Search for the cell housing the specified text and yield its (X, Y) center coordinate. 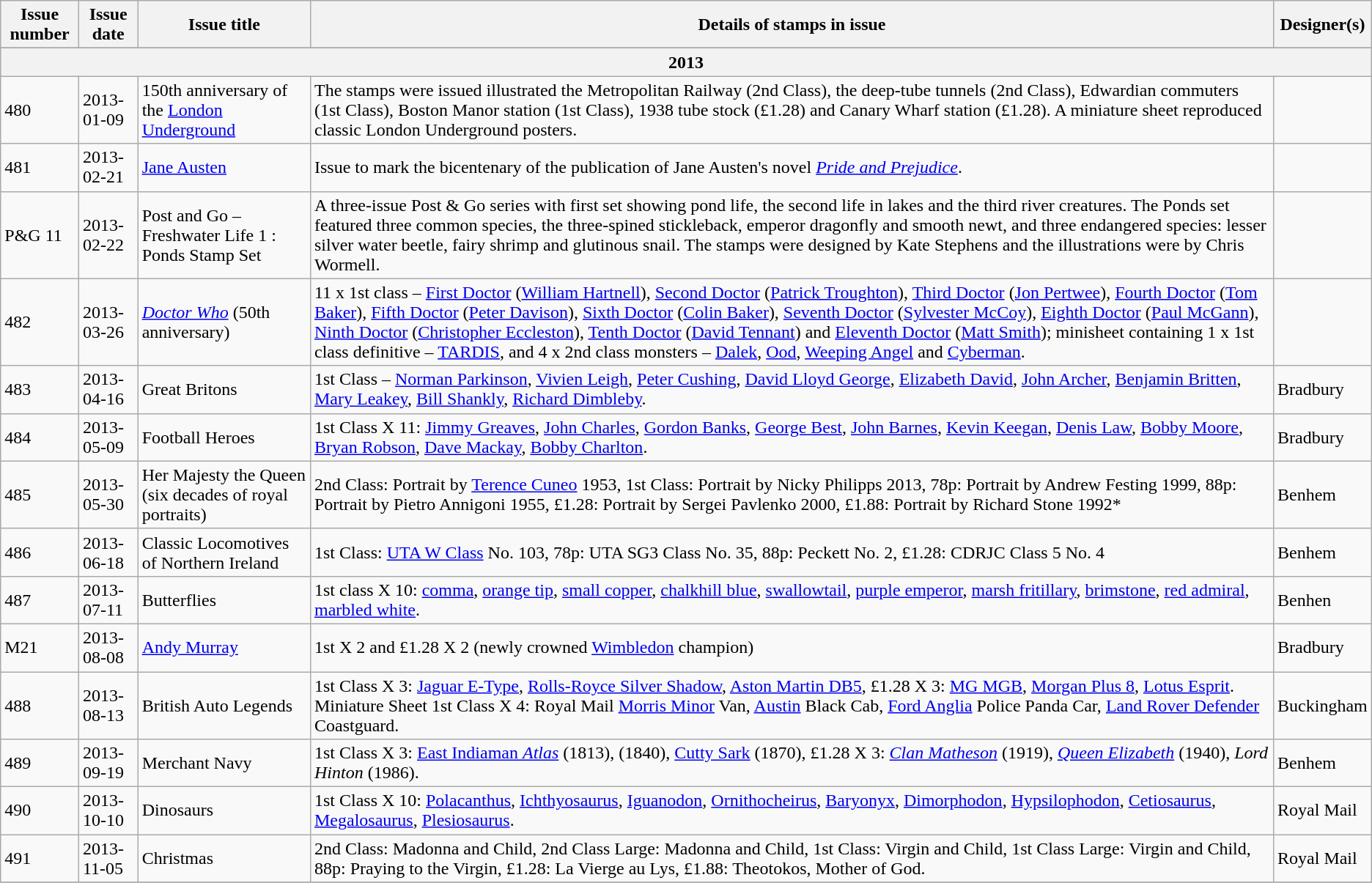
480 (40, 110)
Issue date (108, 25)
Doctor Who (50th anniversary) (224, 322)
484 (40, 437)
2013-08-08 (108, 648)
2013-05-30 (108, 495)
2013-03-26 (108, 322)
2013-02-22 (108, 234)
Classic Locomotives of Northern Ireland (224, 553)
Benhen (1323, 599)
Issue to mark the bicentenary of the publication of Jane Austen's novel Pride and Prejudice. (792, 167)
Buckingham (1323, 705)
2013-05-09 (108, 437)
486 (40, 553)
Designer(s) (1323, 25)
P&G 11 (40, 234)
2013-02-21 (108, 167)
Jane Austen (224, 167)
Post and Go – Freshwater Life 1 : Ponds Stamp Set (224, 234)
487 (40, 599)
Butterflies (224, 599)
Football Heroes (224, 437)
Christmas (224, 859)
2013-06-18 (108, 553)
Andy Murray (224, 648)
Issue number (40, 25)
481 (40, 167)
483 (40, 390)
489 (40, 764)
150th anniversary of the London Underground (224, 110)
1st Class: UTA W Class No. 103, 78p: UTA SG3 Class No. 35, 88p: Peckett No. 2, £1.28: CDRJC Class 5 No. 4 (792, 553)
490 (40, 810)
488 (40, 705)
Details of stamps in issue (792, 25)
485 (40, 495)
Great Britons (224, 390)
2013 (686, 62)
Issue title (224, 25)
2013-11-05 (108, 859)
482 (40, 322)
2013-04-16 (108, 390)
1st Class X 3: East Indiaman Atlas (1813), (1840), Cutty Sark (1870), £1.28 X 3: Clan Matheson (1919), Queen Elizabeth (1940), Lord Hinton (1986). (792, 764)
2013-08-13 (108, 705)
2013-10-10 (108, 810)
1st X 2 and £1.28 X 2 (newly crowned Wimbledon champion) (792, 648)
2013-09-19 (108, 764)
Her Majesty the Queen (six decades of royal portraits) (224, 495)
Dinosaurs (224, 810)
2013-01-09 (108, 110)
British Auto Legends (224, 705)
1st Class X 10: Polacanthus, Ichthyosaurus, Iguanodon, Ornithocheirus, Baryonyx, Dimorphodon, Hypsilophodon, Cetiosaurus, Megalosaurus, Plesiosaurus. (792, 810)
M21 (40, 648)
Merchant Navy (224, 764)
2013-07-11 (108, 599)
491 (40, 859)
